Identify which cell holds the provided text, then report its [x, y] central coordinate. 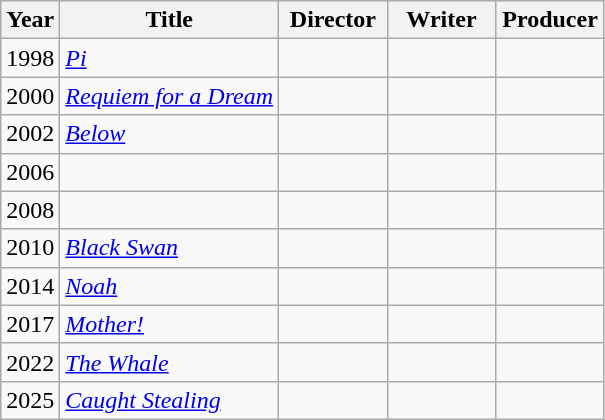
2017 [30, 324]
2002 [30, 134]
2008 [30, 210]
2006 [30, 172]
Pi [170, 58]
Title [170, 20]
Mother! [170, 324]
Producer [550, 20]
2022 [30, 362]
The Whale [170, 362]
Noah [170, 286]
Year [30, 20]
Caught Stealing [170, 400]
Writer [442, 20]
Black Swan [170, 248]
Requiem for a Dream [170, 96]
Below [170, 134]
2000 [30, 96]
2014 [30, 286]
Director [334, 20]
1998 [30, 58]
2010 [30, 248]
2025 [30, 400]
